For the text-containing cell, return its midpoint in [x, y] coordinate format. 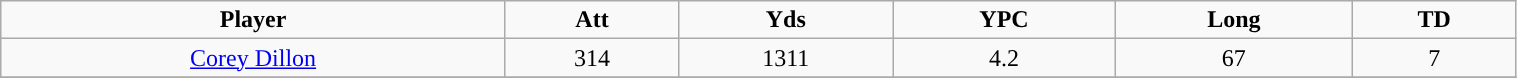
TD [1434, 20]
Yds [786, 20]
Player [254, 20]
1311 [786, 58]
314 [592, 58]
Long [1234, 20]
Corey Dillon [254, 58]
Att [592, 20]
4.2 [1004, 58]
7 [1434, 58]
67 [1234, 58]
YPC [1004, 20]
